Scan for the cell matching the given text and deliver its (x, y) coordinate at center. 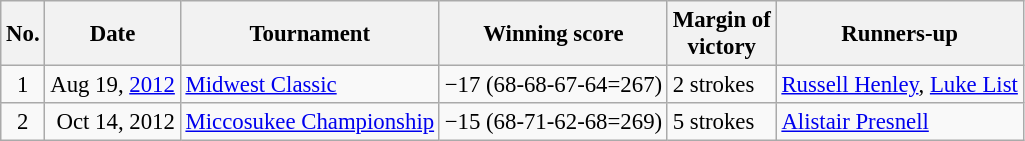
Aug 19, 2012 (112, 85)
2 (23, 122)
2 strokes (722, 85)
−15 (68-71-62-68=269) (553, 122)
Date (112, 34)
Tournament (310, 34)
−17 (68-68-67-64=267) (553, 85)
No. (23, 34)
Alistair Presnell (900, 122)
Margin ofvictory (722, 34)
Midwest Classic (310, 85)
Russell Henley, Luke List (900, 85)
Oct 14, 2012 (112, 122)
1 (23, 85)
5 strokes (722, 122)
Miccosukee Championship (310, 122)
Winning score (553, 34)
Runners-up (900, 34)
